Pinpoint the cell where the given text exists, returning its (x, y) midpoint coordinate. 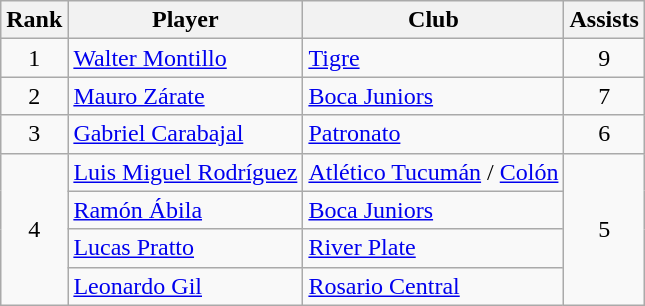
Lucas Pratto (186, 248)
Gabriel Carabajal (186, 134)
Player (186, 20)
Walter Montillo (186, 58)
Rank (34, 20)
Patronato (434, 134)
River Plate (434, 248)
7 (604, 96)
9 (604, 58)
2 (34, 96)
5 (604, 229)
Luis Miguel Rodríguez (186, 172)
1 (34, 58)
4 (34, 229)
Rosario Central (434, 286)
Tigre (434, 58)
Leonardo Gil (186, 286)
6 (604, 134)
Club (434, 20)
3 (34, 134)
Ramón Ábila (186, 210)
Assists (604, 20)
Atlético Tucumán / Colón (434, 172)
Mauro Zárate (186, 96)
